Scan for the cell matching the given text and deliver its (X, Y) coordinate at center. 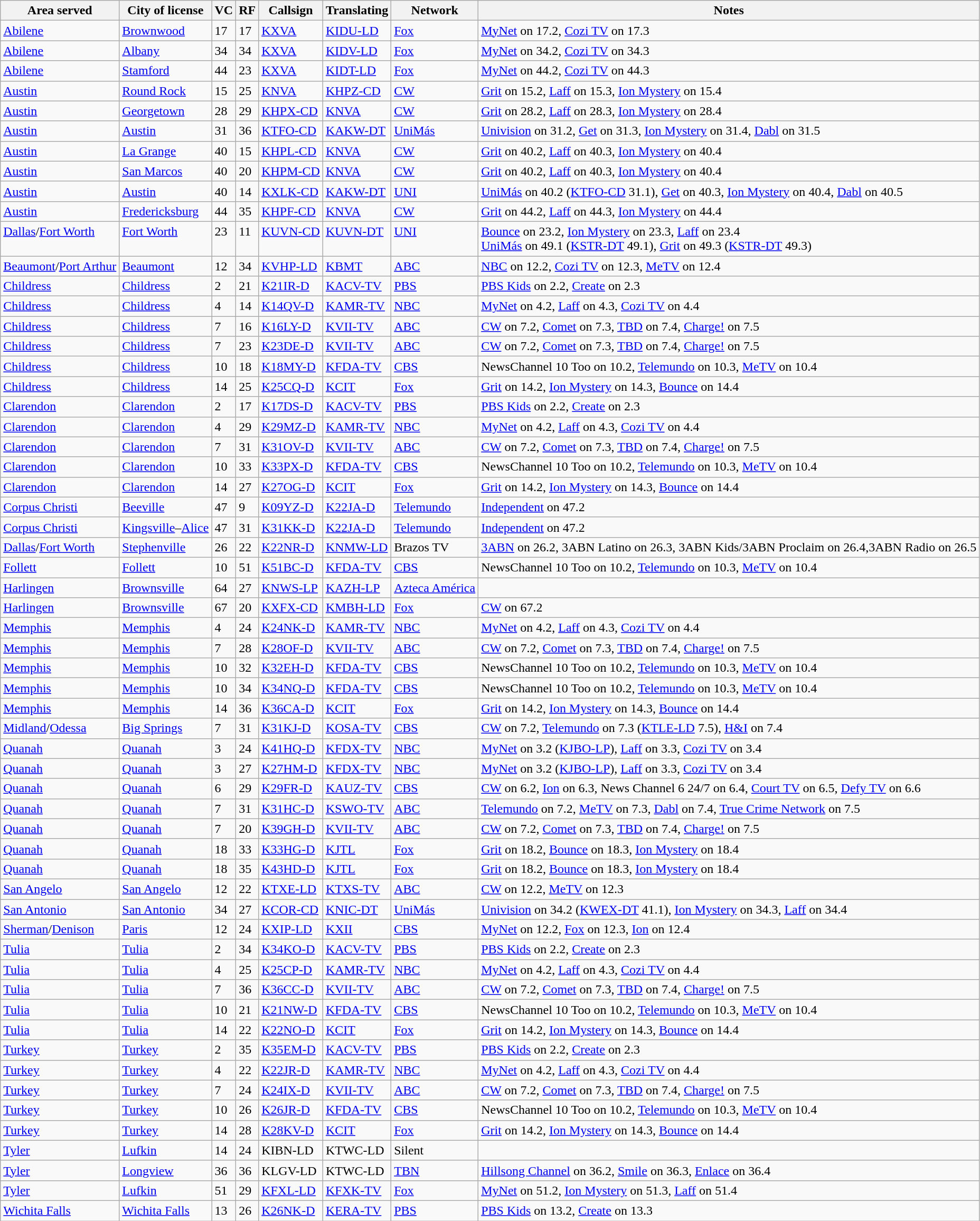
KUVN-DT (357, 239)
K22NR-D (291, 547)
CW on 67.2 (729, 608)
Brownwood (166, 31)
K36CC-D (291, 990)
KAZH-LP (357, 588)
Round Rock (166, 91)
Grit on 15.2, Laff on 15.3, Ion Mystery on 15.4 (729, 91)
TBN (435, 1170)
K26NK-D (291, 1210)
MyNet on 12.2, Fox on 12.3, Ion on 12.4 (729, 929)
KNMW-LD (357, 547)
K41HQ-D (291, 748)
KTXE-LD (291, 889)
Area served (60, 11)
K33PX-D (291, 467)
Univision on 34.2 (KWEX-DT 41.1), Ion Mystery on 34.3, Laff on 34.4 (729, 909)
K22JR-D (291, 1070)
Grit on 44.2, Laff on 44.3, Ion Mystery on 44.4 (729, 211)
K24IX-D (291, 1090)
6 (224, 788)
PBS Kids on 13.2, Create on 13.3 (729, 1210)
K31HC-D (291, 809)
KFXL-LD (291, 1190)
KTFO-CD (291, 131)
Beaumont (166, 266)
K29FR-D (291, 788)
Univision on 31.2, Get on 31.3, Ion Mystery on 31.4, Dabl on 31.5 (729, 131)
Callsign (291, 11)
NBC on 12.2, Cozi TV on 12.3, MeTV on 12.4 (729, 266)
K27HM-D (291, 768)
K23DE-D (291, 346)
Grit on 28.2, Laff on 28.3, Ion Mystery on 28.4 (729, 111)
CW on 6.2, Ion on 6.3, News Channel 6 24/7 on 6.4, Court TV on 6.5, Defy TV on 6.6 (729, 788)
Azteca América (435, 588)
K39GH-D (291, 829)
Beaumont/Port Arthur (60, 266)
Translating (357, 11)
K27OG-D (291, 487)
KMBH-LD (357, 608)
Fort Worth (166, 239)
KHPX-CD (291, 111)
K33HG-D (291, 849)
KNWS-LP (291, 588)
Fredericksburg (166, 211)
KXLK-CD (291, 191)
K43HD-D (291, 869)
K28KV-D (291, 1130)
K24NK-D (291, 628)
9 (247, 507)
Beeville (166, 507)
Bounce on 23.2, Ion Mystery on 23.3, Laff on 23.4UniMás on 49.1 (KSTR-DT 49.1), Grit on 49.3 (KSTR-DT 49.3) (729, 239)
Longview (166, 1170)
KAUZ-TV (357, 788)
K18MY-D (291, 367)
K34KO-D (291, 950)
K21IR-D (291, 286)
City of license (166, 11)
Kingsville–Alice (166, 527)
KERA-TV (357, 1210)
K14QV-D (291, 306)
Albany (166, 51)
K21NW-D (291, 1010)
KBMT (357, 266)
KXFX-CD (291, 608)
K34NQ-D (291, 688)
RF (247, 11)
16 (247, 326)
Midland/Odessa (60, 728)
K29MZ-D (291, 427)
KHPM-CD (291, 171)
Hillsong Channel on 36.2, Smile on 36.3, Enlace on 36.4 (729, 1170)
K35EM-D (291, 1050)
KUVN-CD (291, 239)
MyNet on 17.2, Cozi TV on 17.3 (729, 31)
Brazos TV (435, 547)
13 (224, 1210)
KIDU-LD (357, 31)
KVHP-LD (291, 266)
K25CQ-D (291, 387)
3ABN on 26.2, 3ABN Latino on 26.3, 3ABN Kids/3ABN Proclaim on 26.4,3ABN Radio on 26.5 (729, 547)
MyNet on 51.2, Ion Mystery on 51.3, Laff on 51.4 (729, 1190)
KSWO-TV (357, 809)
KHPF-CD (291, 211)
KCOR-CD (291, 909)
San Marcos (166, 171)
Georgetown (166, 111)
KIDT-LD (357, 71)
K31OV-D (291, 447)
CW on 7.2, Telemundo on 7.3 (KTLE-LD 7.5), H&I on 7.4 (729, 728)
KFXK-TV (357, 1190)
K32EH-D (291, 668)
KIDV-LD (357, 51)
KOSA-TV (357, 728)
64 (224, 588)
Telemundo on 7.2, MeTV on 7.3, Dabl on 7.4, True Crime Network on 7.5 (729, 809)
K28OF-D (291, 648)
K09YZ-D (291, 507)
La Grange (166, 151)
KLGV-LD (291, 1170)
KXIP-LD (291, 929)
VC (224, 11)
Big Springs (166, 728)
K51BC-D (291, 567)
MyNet on 34.2, Cozi TV on 34.3 (729, 51)
KNIC-DT (357, 909)
Stamford (166, 71)
K17DS-D (291, 407)
11 (247, 239)
Silent (435, 1150)
Sherman/Denison (60, 929)
CW on 12.2, MeTV on 12.3 (729, 889)
KXII (357, 929)
UniMás on 40.2 (KTFO-CD 31.1), Get on 40.3, Ion Mystery on 40.4, Dabl on 40.5 (729, 191)
Stephenville (166, 547)
K26JR-D (291, 1110)
KHPZ-CD (357, 91)
67 (224, 608)
K25CP-D (291, 970)
MyNet on 44.2, Cozi TV on 44.3 (729, 71)
K16LY-D (291, 326)
KIBN-LD (291, 1150)
KTXS-TV (357, 889)
KHPL-CD (291, 151)
Paris (166, 929)
K36CA-D (291, 708)
K22NO-D (291, 1030)
32 (247, 668)
Notes (729, 11)
K31KK-D (291, 527)
K31KJ-D (291, 728)
Network (435, 11)
